Locate the cell with the specified text and output its (x, y) center coordinate. 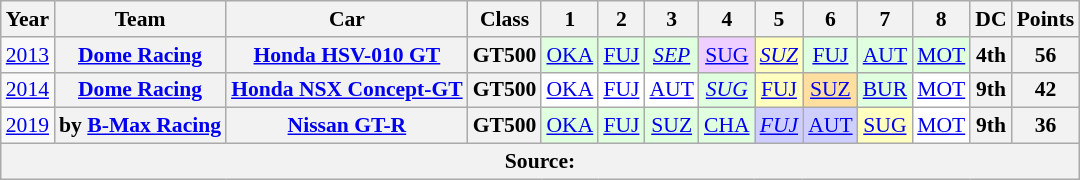
2 (621, 19)
2014 (28, 90)
Team (140, 19)
4th (990, 55)
Nissan GT-R (347, 126)
2019 (28, 126)
Class (505, 19)
5 (780, 19)
DC (990, 19)
56 (1046, 55)
BUR (886, 90)
Year (28, 19)
42 (1046, 90)
Honda NSX Concept-GT (347, 90)
1 (570, 19)
Car (347, 19)
6 (830, 19)
Honda HSV-010 GT (347, 55)
Source: (540, 162)
4 (727, 19)
2013 (28, 55)
3 (671, 19)
7 (886, 19)
8 (941, 19)
SEP (671, 55)
by B-Max Racing (140, 126)
36 (1046, 126)
Points (1046, 19)
CHA (727, 126)
